Detect which cell encompasses the target text, then output its (X, Y) center coordinate. 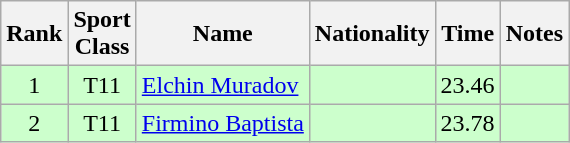
23.46 (468, 85)
Nationality (372, 34)
2 (34, 123)
23.78 (468, 123)
Notes (534, 34)
SportClass (102, 34)
Time (468, 34)
1 (34, 85)
Name (222, 34)
Elchin Muradov (222, 85)
Firmino Baptista (222, 123)
Rank (34, 34)
